Capture the cell that displays the provided text and extract its (x, y) central coordinate. 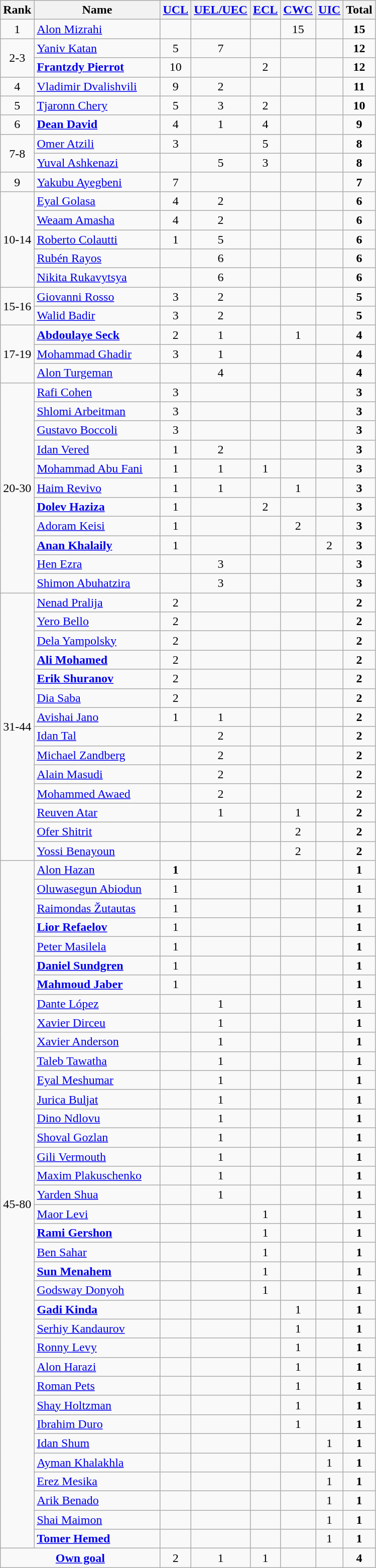
17-19 (17, 354)
UEL/UEC (221, 10)
Maor Levi (97, 1214)
Dia Saba (97, 698)
Tomer Hemed (97, 1539)
Frantzdy Pierrot (97, 67)
Gili Vermouth (97, 1156)
Rafi Cohen (97, 392)
Eyal Meshumar (97, 1080)
UCL (176, 10)
31-44 (17, 727)
Avishai Jano (97, 717)
Roberto Colautti (97, 239)
Taleb Tawatha (97, 1061)
Walid Badir (97, 316)
Yossi Benayoun (97, 851)
Dante López (97, 1004)
Total (359, 10)
7-8 (17, 153)
Ronny Levy (97, 1348)
Idan Vered (97, 449)
Alon Mizrahi (97, 29)
Nikita Rukavytsya (97, 278)
Haim Revivo (97, 488)
Shlomi Arbeitman (97, 411)
Yarden Shua (97, 1195)
Idan Shum (97, 1443)
Mahmoud Jaber (97, 985)
Peter Masilela (97, 946)
Roman Pets (97, 1386)
UIC (329, 10)
2-3 (17, 58)
Daniel Sundgren (97, 966)
Xavier Anderson (97, 1042)
Arik Benado (97, 1501)
Rami Gershon (97, 1233)
Shai Maimon (97, 1520)
15-16 (17, 306)
Alon Turgeman (97, 373)
Erik Shuranov (97, 679)
Abdoulaye Seck (97, 335)
ECL (265, 10)
Ali Mohamed (97, 660)
Dino Ndlovu (97, 1118)
Alon Harazi (97, 1367)
Yero Bello (97, 622)
Shay Holtzman (97, 1405)
Eyal Golasa (97, 201)
Yakubu Ayegbeni (97, 182)
Vladimir Dvalishvili (97, 86)
Raimondas Žutautas (97, 908)
Erez Mesika (97, 1482)
Name (97, 10)
Ofer Shitrit (97, 831)
Michael Zandberg (97, 755)
Mohammad Ghadir (97, 354)
Rubén Rayos (97, 259)
Giovanni Rosso (97, 297)
Ayman Khalakhla (97, 1463)
Lior Refaelov (97, 927)
Gustavo Boccoli (97, 430)
Ben Sahar (97, 1252)
Yuval Ashkenazi (97, 163)
Omer Atzili (97, 144)
Idan Tal (97, 736)
Maxim Plakuschenko (97, 1176)
Tjaronn Chery (97, 105)
Xavier Dirceu (97, 1023)
Oluwasegun Abiodun (97, 889)
10-14 (17, 239)
Adoram Keisi (97, 526)
Rank (17, 10)
Yaniv Katan (97, 48)
Hen Ezra (97, 564)
CWC (298, 10)
Dean David (97, 125)
Godsway Donyoh (97, 1290)
Weaam Amasha (97, 220)
Anan Khalaily (97, 545)
11 (359, 86)
45-80 (17, 1204)
Mohammad Abu Fani (97, 468)
Dolev Haziza (97, 507)
Reuven Atar (97, 812)
Mohammed Awaed (97, 793)
Own goal (80, 1558)
Alon Hazan (97, 870)
Shimon Abuhatzira (97, 583)
Sun Menahem (97, 1271)
Alain Masudi (97, 774)
Jurica Buljat (97, 1099)
20-30 (17, 488)
Shoval Gozlan (97, 1137)
Serhiy Kandaurov (97, 1329)
Ibrahim Duro (97, 1424)
Nenad Pralija (97, 602)
Dela Yampolsky (97, 641)
Gadi Kinda (97, 1309)
